Pinpoint the cell where the given text exists, returning its (X, Y) midpoint coordinate. 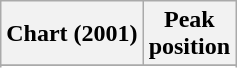
Chart (2001) (72, 34)
Peakposition (189, 34)
